From the cell containing the given text, extract its center point as (x, y) coordinate. 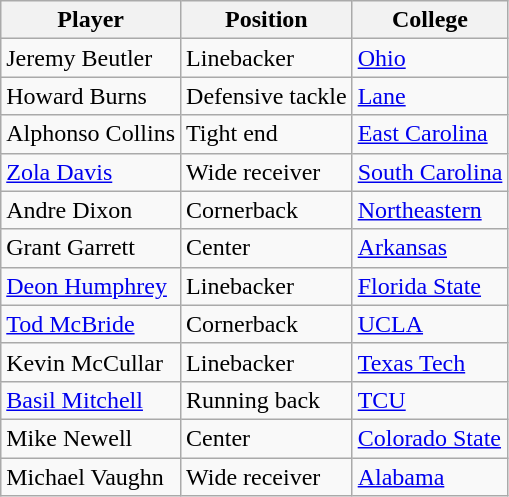
Michael Vaughn (91, 477)
Howard Burns (91, 96)
Jeremy Beutler (91, 58)
Basil Mitchell (91, 400)
Kevin McCullar (91, 362)
Running back (267, 400)
Florida State (430, 286)
Tod McBride (91, 324)
East Carolina (430, 134)
Tight end (267, 134)
Northeastern (430, 210)
Alabama (430, 477)
Alphonso Collins (91, 134)
Lane (430, 96)
Zola Davis (91, 172)
Player (91, 20)
Texas Tech (430, 362)
College (430, 20)
Ohio (430, 58)
Position (267, 20)
Grant Garrett (91, 248)
South Carolina (430, 172)
Andre Dixon (91, 210)
Mike Newell (91, 438)
Deon Humphrey (91, 286)
Defensive tackle (267, 96)
Colorado State (430, 438)
Arkansas (430, 248)
TCU (430, 400)
UCLA (430, 324)
